Pinpoint the cell where the given text exists, returning its (X, Y) midpoint coordinate. 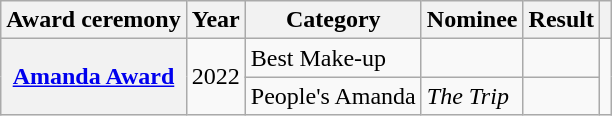
Best Make-up (333, 58)
2022 (216, 77)
Amanda Award (94, 77)
Result (561, 20)
Category (333, 20)
Year (216, 20)
Award ceremony (94, 20)
Nominee (472, 20)
The Trip (472, 96)
People's Amanda (333, 96)
